Capture the cell that displays the provided text and extract its (X, Y) central coordinate. 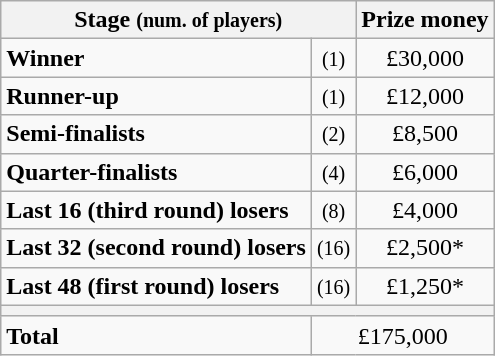
Last 32 (second round) losers (156, 248)
Semi-finalists (156, 134)
£2,500* (425, 248)
(8) (333, 210)
Runner-up (156, 96)
Last 16 (third round) losers (156, 210)
(4) (333, 172)
£30,000 (425, 58)
£12,000 (425, 96)
Quarter-finalists (156, 172)
(2) (333, 134)
Prize money (425, 20)
£1,250* (425, 286)
Last 48 (first round) losers (156, 286)
Stage (num. of players) (178, 20)
£4,000 (425, 210)
£8,500 (425, 134)
£175,000 (402, 335)
Total (156, 335)
£6,000 (425, 172)
Winner (156, 58)
